Extract the [x, y] coordinate from the center of the cell holding the provided text.  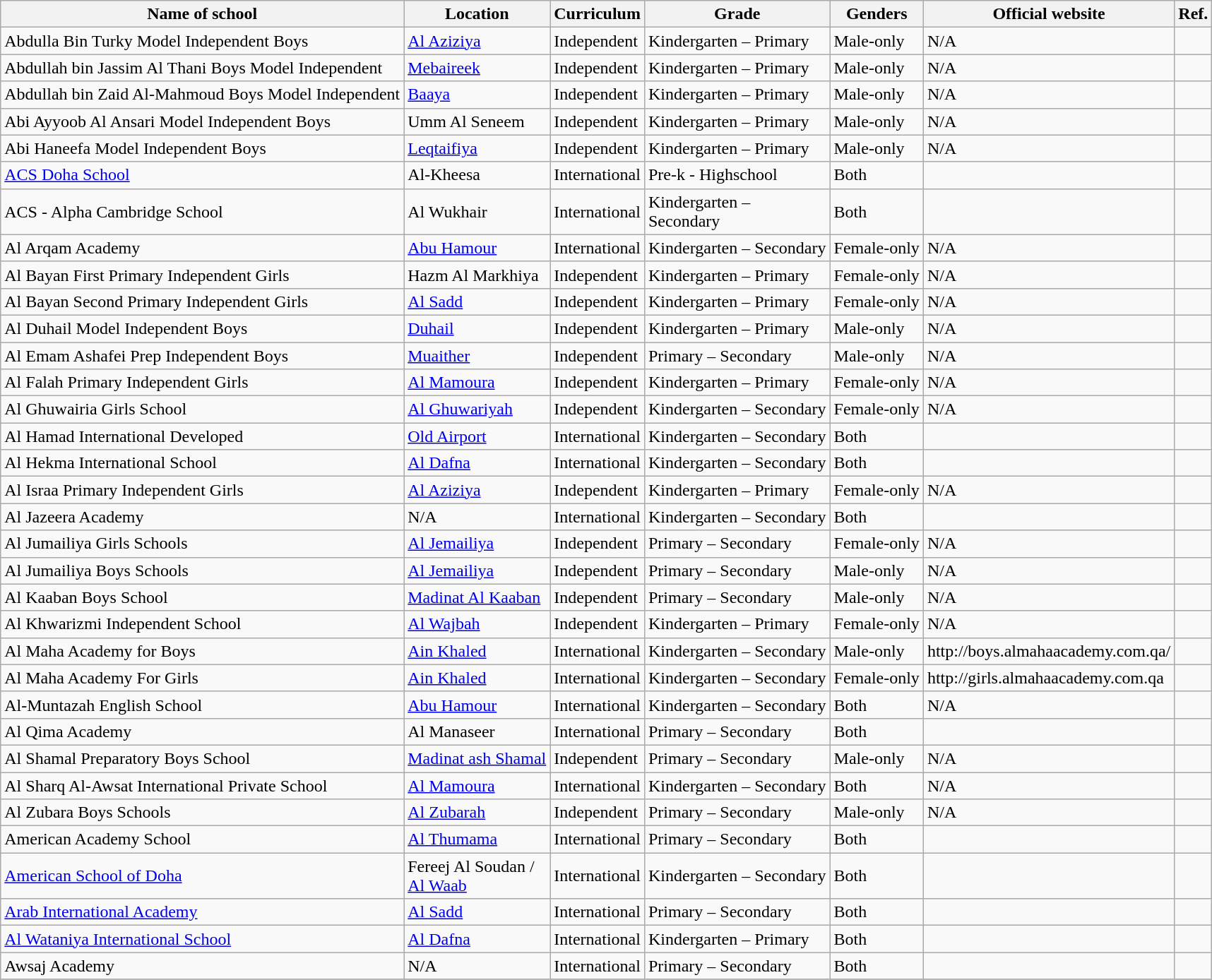
Al Ghuwairia Girls School [202, 410]
Abdullah bin Zaid Al-Mahmoud Boys Model Independent [202, 95]
Al Maha Academy For Girls [202, 678]
Al Sharq Al-Awsat International Private School [202, 786]
Al-Kheesa [477, 175]
ACS Doha School [202, 175]
Al Kaaban Boys School [202, 597]
Mebaireek [477, 68]
http://girls.almahaacademy.com.qa [1048, 678]
Curriculum [598, 14]
American Academy School [202, 839]
Al Wajbah [477, 624]
Al Qima Academy [202, 731]
Grade [737, 14]
Al Duhail Model Independent Boys [202, 328]
Hazm Al Markhiya [477, 275]
Al Khwarizmi Independent School [202, 624]
Awsaj Academy [202, 966]
Al Jumailiya Boys Schools [202, 570]
Al Wukhair [477, 212]
Al Zubarah [477, 813]
Al Maha Academy for Boys [202, 651]
American School of Doha [202, 876]
Al Hamad International Developed [202, 436]
Pre-k - Highschool [737, 175]
Official website [1048, 14]
Location [477, 14]
Madinat Al Kaaban [477, 597]
Leqtaifiya [477, 148]
Baaya [477, 95]
Abi Haneefa Model Independent Boys [202, 148]
Al Falah Primary Independent Girls [202, 383]
Al Thumama [477, 839]
Al Wataniya International School [202, 939]
Al Manaseer [477, 731]
Al Shamal Preparatory Boys School [202, 758]
Genders [877, 14]
Al Zubara Boys Schools [202, 813]
Al Jumailiya Girls Schools [202, 544]
Kindergarten –Secondary [737, 212]
Al Bayan Second Primary Independent Girls [202, 301]
Arab International Academy [202, 912]
Al Hekma International School [202, 463]
Name of school [202, 14]
Al Bayan First Primary Independent Girls [202, 275]
Duhail [477, 328]
Al Emam Ashafei Prep Independent Boys [202, 355]
ACS - Alpha Cambridge School [202, 212]
Al Jazeera Academy [202, 517]
Umm Al Seneem [477, 121]
Old Airport [477, 436]
Abdullah bin Jassim Al Thani Boys Model Independent [202, 68]
Abdulla Bin Turky Model Independent Boys [202, 41]
Fereej Al Soudan / Al Waab [477, 876]
Madinat ash Shamal [477, 758]
http://boys.almahaacademy.com.qa/ [1048, 651]
Al Ghuwariyah [477, 410]
Al Israa Primary Independent Girls [202, 490]
Al-Muntazah English School [202, 705]
Al Arqam Academy [202, 248]
Ref. [1194, 14]
Abi Ayyoob Al Ansari Model Independent Boys [202, 121]
Muaither [477, 355]
